Extract the [X, Y] coordinate from the center of the cell holding the provided text.  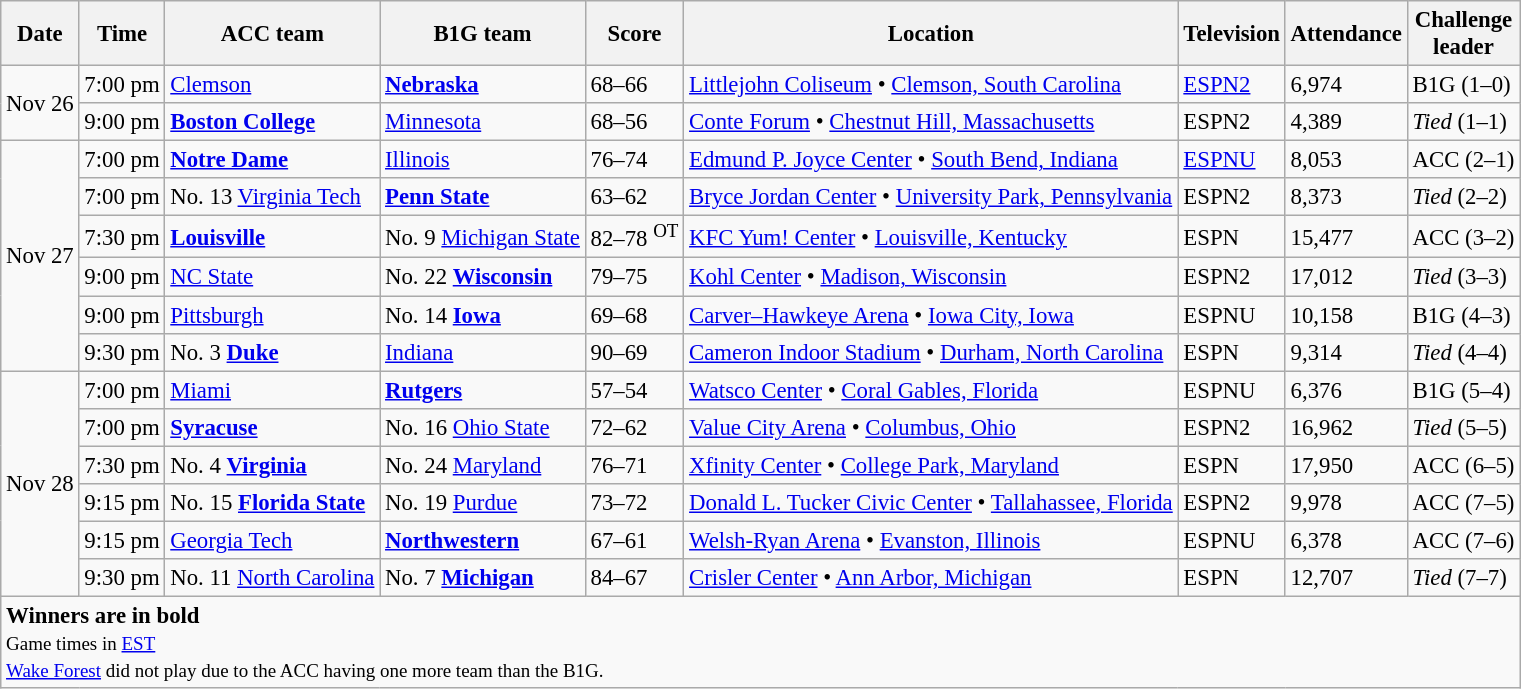
Nov 26 [40, 104]
6,378 [1346, 540]
68–56 [634, 122]
15,477 [1346, 237]
KFC Yum! Center • Louisville, Kentucky [931, 237]
Watsco Center • Coral Gables, Florida [931, 390]
8,053 [1346, 160]
72–62 [634, 427]
Boston College [272, 122]
79–75 [634, 277]
17,012 [1346, 277]
57–54 [634, 390]
Georgia Tech [272, 540]
Tied (5–5) [1463, 427]
Tied (3–3) [1463, 277]
No. 16 Ohio State [482, 427]
Tied (7–7) [1463, 578]
Kohl Center • Madison, Wisconsin [931, 277]
Crisler Center • Ann Arbor, Michigan [931, 578]
Bryce Jordan Center • University Park, Pennsylvania [931, 197]
84–67 [634, 578]
Winners are in boldGame times in ESTWake Forest did not play due to the ACC having one more team than the B1G. [760, 642]
Littlejohn Coliseum • Clemson, South Carolina [931, 85]
10,158 [1346, 315]
ACC team [272, 34]
ACC (3–2) [1463, 237]
No. 7 Michigan [482, 578]
No. 15 Florida State [272, 503]
9,978 [1346, 503]
90–69 [634, 352]
No. 13 Virginia Tech [272, 197]
Nov 27 [40, 256]
Minnesota [482, 122]
No. 19 Purdue [482, 503]
No. 9 Michigan State [482, 237]
6,974 [1346, 85]
Xfinity Center • College Park, Maryland [931, 465]
No. 11 North Carolina [272, 578]
67–61 [634, 540]
68–66 [634, 85]
Nov 28 [40, 484]
4,389 [1346, 122]
Syracuse [272, 427]
12,707 [1346, 578]
76–74 [634, 160]
17,950 [1346, 465]
76–71 [634, 465]
9,314 [1346, 352]
Clemson [272, 85]
No. 4 Virginia [272, 465]
Nebraska [482, 85]
ACC (6–5) [1463, 465]
Edmund P. Joyce Center • South Bend, Indiana [931, 160]
63–62 [634, 197]
Tied (4–4) [1463, 352]
6,376 [1346, 390]
Pittsburgh [272, 315]
ACC (7–6) [1463, 540]
No. 22 Wisconsin [482, 277]
Indiana [482, 352]
Tied (1–1) [1463, 122]
Louisville [272, 237]
Notre Dame [272, 160]
ACC (2–1) [1463, 160]
Conte Forum • Chestnut Hill, Massachusetts [931, 122]
Miami [272, 390]
Date [40, 34]
NC State [272, 277]
Value City Arena • Columbus, Ohio [931, 427]
Penn State [482, 197]
Location [931, 34]
No. 3 Duke [272, 352]
B1G team [482, 34]
B1G (4–3) [1463, 315]
Attendance [1346, 34]
16,962 [1346, 427]
Cameron Indoor Stadium • Durham, North Carolina [931, 352]
Illinois [482, 160]
Donald L. Tucker Civic Center • Tallahassee, Florida [931, 503]
Rutgers [482, 390]
No. 24 Maryland [482, 465]
Time [122, 34]
Challengeleader [1463, 34]
82–78 OT [634, 237]
73–72 [634, 503]
8,373 [1346, 197]
No. 14 Iowa [482, 315]
69–68 [634, 315]
B1G (5–4) [1463, 390]
Northwestern [482, 540]
Tied (2–2) [1463, 197]
Carver–Hawkeye Arena • Iowa City, Iowa [931, 315]
ACC (7–5) [1463, 503]
Welsh-Ryan Arena • Evanston, Illinois [931, 540]
B1G (1–0) [1463, 85]
Score [634, 34]
Television [1232, 34]
